Provide the (X, Y) coordinate of the cell's center where the given text is located.  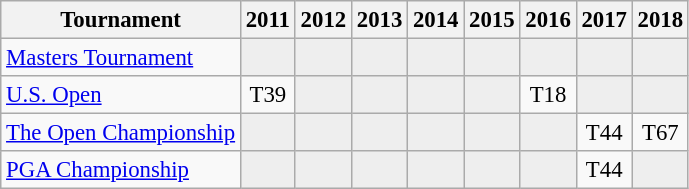
2013 (379, 20)
Tournament (121, 20)
2016 (548, 20)
T67 (660, 133)
T18 (548, 95)
2015 (492, 20)
2011 (268, 20)
2012 (323, 20)
Masters Tournament (121, 58)
T39 (268, 95)
U.S. Open (121, 95)
2014 (436, 20)
PGA Championship (121, 170)
2018 (660, 20)
2017 (604, 20)
The Open Championship (121, 133)
